Capture the cell that displays the provided text and extract its (x, y) central coordinate. 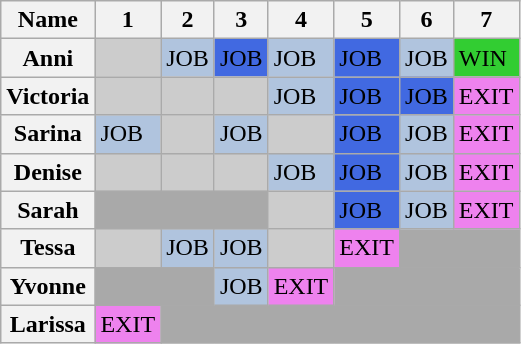
Name (48, 20)
Victoria (48, 96)
WIN (486, 58)
5 (367, 20)
Yvonne (48, 286)
Sarah (48, 210)
7 (486, 20)
Denise (48, 172)
1 (128, 20)
Anni (48, 58)
6 (427, 20)
Tessa (48, 248)
2 (188, 20)
Larissa (48, 324)
Sarina (48, 134)
3 (241, 20)
4 (301, 20)
